Detect which cell encompasses the target text, then output its [x, y] center coordinate. 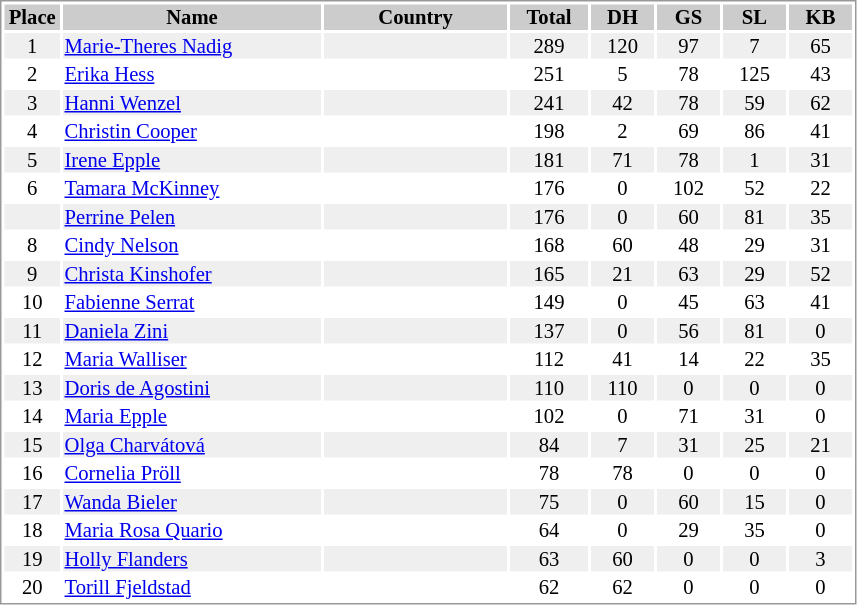
Perrine Pelen [192, 217]
48 [688, 245]
65 [820, 46]
10 [32, 303]
Tamara McKinney [192, 189]
20 [32, 587]
251 [549, 75]
120 [622, 46]
75 [549, 502]
56 [688, 331]
84 [549, 445]
Olga Charvátová [192, 445]
SL [754, 17]
Irene Epple [192, 160]
198 [549, 131]
97 [688, 46]
112 [549, 359]
4 [32, 131]
Hanni Wenzel [192, 103]
Torill Fjeldstad [192, 587]
Country [416, 17]
Erika Hess [192, 75]
13 [32, 388]
Holly Flanders [192, 559]
8 [32, 245]
6 [32, 189]
59 [754, 103]
GS [688, 17]
Maria Epple [192, 417]
DH [622, 17]
11 [32, 331]
Place [32, 17]
19 [32, 559]
Christin Cooper [192, 131]
Name [192, 17]
168 [549, 245]
64 [549, 531]
289 [549, 46]
25 [754, 445]
Cindy Nelson [192, 245]
42 [622, 103]
149 [549, 303]
Doris de Agostini [192, 388]
86 [754, 131]
165 [549, 274]
137 [549, 331]
43 [820, 75]
Wanda Bieler [192, 502]
KB [820, 17]
Maria Walliser [192, 359]
9 [32, 274]
Fabienne Serrat [192, 303]
17 [32, 502]
Marie-Theres Nadig [192, 46]
69 [688, 131]
181 [549, 160]
Christa Kinshofer [192, 274]
Total [549, 17]
18 [32, 531]
45 [688, 303]
12 [32, 359]
Daniela Zini [192, 331]
16 [32, 473]
Maria Rosa Quario [192, 531]
241 [549, 103]
125 [754, 75]
Cornelia Pröll [192, 473]
